Locate the cell with the specified text and output its (X, Y) center coordinate. 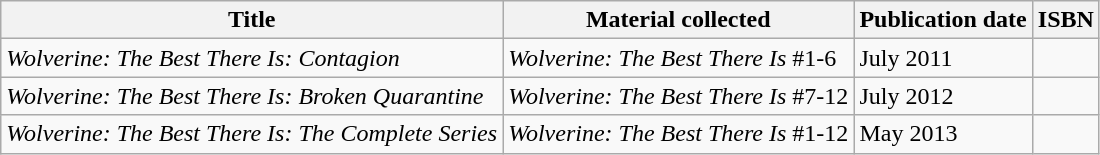
Wolverine: The Best There Is: Broken Quarantine (252, 96)
ISBN (1066, 20)
Wolverine: The Best There Is #1-12 (678, 134)
Material collected (678, 20)
Publication date (943, 20)
May 2013 (943, 134)
Wolverine: The Best There Is #7-12 (678, 96)
Wolverine: The Best There Is: The Complete Series (252, 134)
July 2011 (943, 58)
July 2012 (943, 96)
Wolverine: The Best There Is #1-6 (678, 58)
Wolverine: The Best There Is: Contagion (252, 58)
Title (252, 20)
